Detect which cell encompasses the target text, then output its [X, Y] center coordinate. 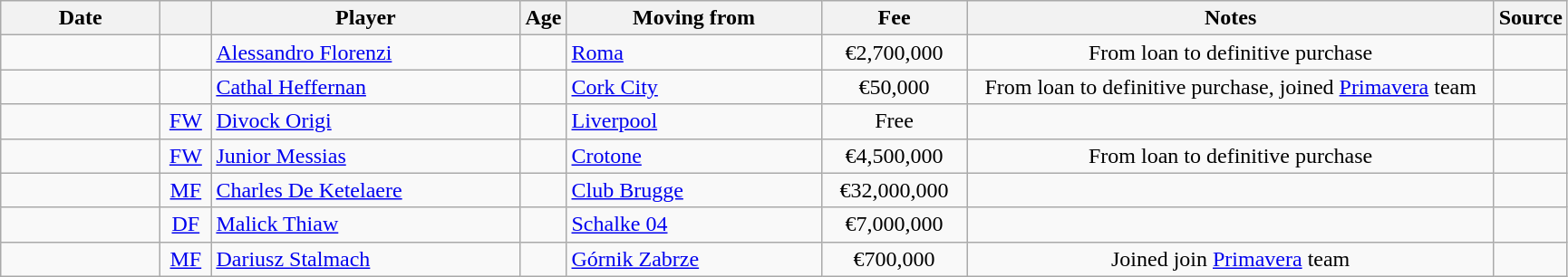
From loan to definitive purchase, joined Primavera team [1231, 87]
Fee [894, 18]
Schalke 04 [694, 224]
€50,000 [894, 87]
Cathal Heffernan [366, 87]
DF [186, 224]
Charles De Ketelaere [366, 190]
€4,500,000 [894, 156]
Crotone [694, 156]
Roma [694, 53]
Junior Messias [366, 156]
Górnik Zabrze [694, 259]
Dariusz Stalmach [366, 259]
Liverpool [694, 121]
Moving from [694, 18]
Age [544, 18]
Malick Thiaw [366, 224]
€7,000,000 [894, 224]
Source [1530, 18]
Divock Origi [366, 121]
Player [366, 18]
€32,000,000 [894, 190]
Date [81, 18]
Joined join Primavera team [1231, 259]
Free [894, 121]
Club Brugge [694, 190]
Cork City [694, 87]
€700,000 [894, 259]
Notes [1231, 18]
Alessandro Florenzi [366, 53]
€2,700,000 [894, 53]
